Capture the cell that displays the provided text and extract its (X, Y) central coordinate. 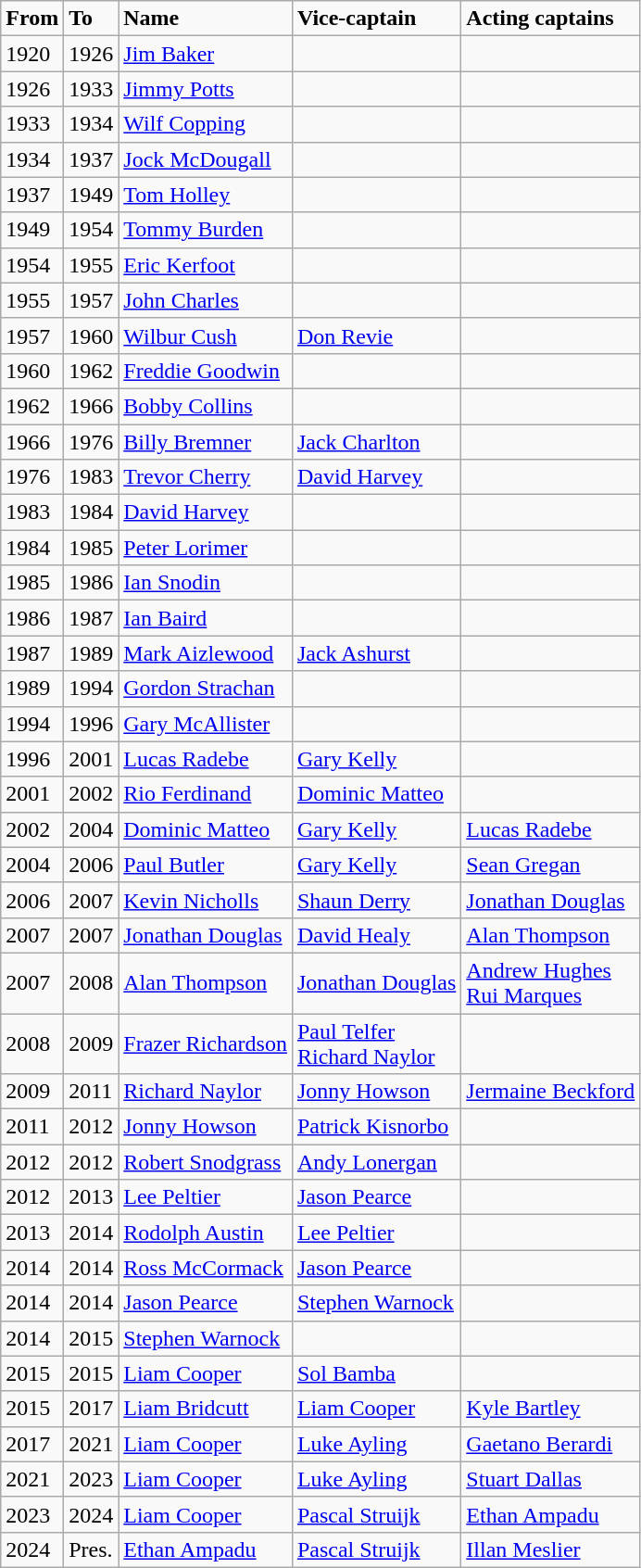
David Healy (376, 935)
Jim Baker (206, 54)
Billy Bremner (206, 442)
Ian Baird (206, 618)
Paul Telfer Richard Naylor (376, 1043)
Wilbur Cush (206, 335)
Name (206, 19)
Tommy Burden (206, 230)
Peter Lorimer (206, 548)
Stuart Dallas (550, 1479)
Pres. (91, 1549)
Tom Holley (206, 195)
Gary McAllister (206, 724)
Gordon Strachan (206, 689)
Jack Charlton (376, 442)
Jock McDougall (206, 159)
Richard Naylor (206, 1092)
Gaetano Berardi (550, 1444)
Freddie Goodwin (206, 371)
Ian Snodin (206, 583)
Sol Bamba (376, 1373)
Patrick Kisnorbo (376, 1127)
Jack Ashurst (376, 653)
Jimmy Potts (206, 89)
Mark Aizlewood (206, 653)
Shaun Derry (376, 900)
Vice-captain (376, 19)
Andrew HughesRui Marques (550, 982)
Rodolph Austin (206, 1233)
Kevin Nicholls (206, 900)
Frazer Richardson (206, 1043)
Don Revie (376, 335)
Liam Bridcutt (206, 1409)
Rio Ferdinand (206, 794)
Ross McCormack (206, 1268)
John Charles (206, 300)
Robert Snodgrass (206, 1162)
Trevor Cherry (206, 477)
Bobby Collins (206, 406)
1920 (32, 54)
Paul Butler (206, 865)
Illan Meslier (550, 1549)
Kyle Bartley (550, 1409)
Eric Kerfoot (206, 265)
To (91, 19)
Wilf Copping (206, 124)
Sean Gregan (550, 865)
From (32, 19)
Jermaine Beckford (550, 1092)
Acting captains (550, 19)
Andy Lonergan (376, 1162)
